From the cell containing the given text, extract its center point as [X, Y] coordinate. 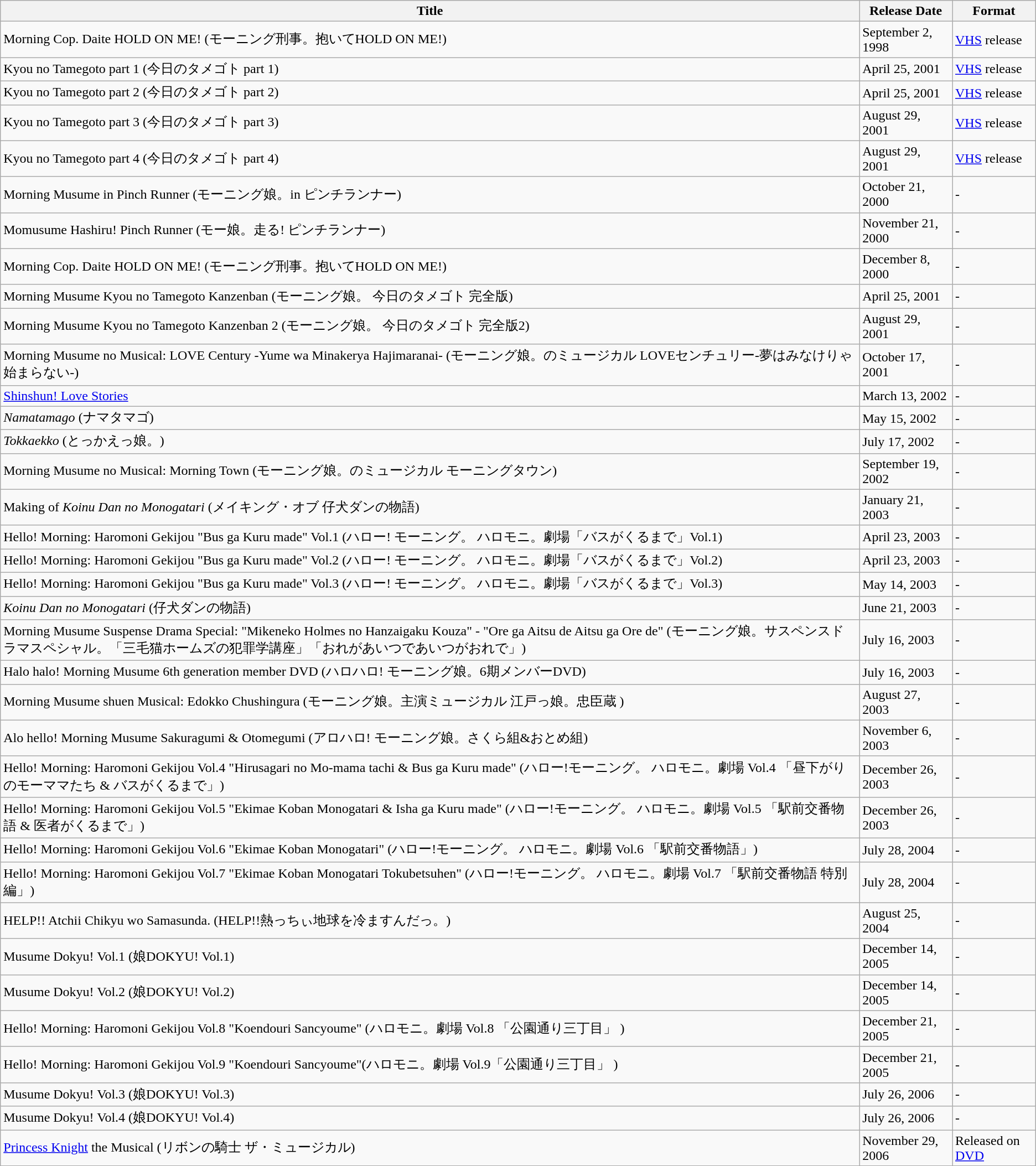
Tokkaekko (とっかえっ娘。) [430, 442]
HELP!! Atchii Chikyu wo Samasunda. (HELP!!熱っちぃ地球を冷ますんだっ。) [430, 921]
Halo halo! Morning Musume 6th generation member DVD (ハロハロ! モーニング娘。6期メンバーDVD) [430, 673]
Musume Dokyu! Vol.2 (娘DOKYU! Vol.2) [430, 993]
March 13, 2002 [906, 396]
Morning Musume no Musical: Morning Town (モーニング娘。のミュージカル モーニングタウン) [430, 471]
Hello! Morning: Haromoni Gekijou Vol.4 "Hirusagari no Mo-mama tachi & Bus ga Kuru made" (ハロー!モーニング。 ハロモニ。劇場 Vol.4 「昼下がりのモーママたち & バスがくるまで」) [430, 776]
January 21, 2003 [906, 507]
Morning Musume Kyou no Tamegoto Kanzenban (モーニング娘。 今日のタメゴト 完全版) [430, 297]
August 25, 2004 [906, 921]
Morning Musume no Musical: LOVE Century -Yume wa Minakerya Hajimaranai- (モーニング娘。のミュージカル LOVEセンチュリー-夢はみなけりゃ始まらない-) [430, 365]
Kyou no Tamegoto part 2 (今日のタメゴト part 2) [430, 93]
Princess Knight the Musical (リボンの騎士 ザ・ミュージカル) [430, 1148]
November 6, 2003 [906, 738]
December 8, 2000 [906, 267]
Hello! Morning: Haromoni Gekijou Vol.9 "Koendouri Sancyoume"(ハロモニ。劇場 Vol.9「公園通り三丁目」 ) [430, 1065]
Kyou no Tamegoto part 4 (今日のタメゴト part 4) [430, 158]
Musume Dokyu! Vol.4 (娘DOKYU! Vol.4) [430, 1118]
Morning Musume shuen Musical: Edokko Chushingura (モーニング娘。主演ミュージカル 江戸っ娘。忠臣蔵 ) [430, 702]
Release Date [906, 11]
Alo hello! Morning Musume Sakuragumi & Otomegumi (アロハロ! モーニング娘。さくら組&おとめ組) [430, 738]
Morning Musume in Pinch Runner (モーニング娘。in ピンチランナー) [430, 195]
September 19, 2002 [906, 471]
Namatamago (ナマタマゴ) [430, 418]
Kyou no Tamegoto part 3 (今日のタメゴト part 3) [430, 123]
Hello! Morning: Haromoni Gekijou "Bus ga Kuru made" Vol.3 (ハロー! モーニング。 ハロモニ。劇場「バスがくるまで」Vol.3) [430, 584]
Shinshun! Love Stories [430, 396]
November 21, 2000 [906, 230]
Title [430, 11]
Morning Musume Kyou no Tamegoto Kanzenban 2 (モーニング娘。 今日のタメゴト 完全版2) [430, 327]
Making of Koinu Dan no Monogatari (メイキング・オブ 仔犬ダンの物語) [430, 507]
Koinu Dan no Monogatari (仔犬ダンの物語) [430, 608]
Musume Dokyu! Vol.1 (娘DOKYU! Vol.1) [430, 956]
June 21, 2003 [906, 608]
October 17, 2001 [906, 365]
Musume Dokyu! Vol.3 (娘DOKYU! Vol.3) [430, 1095]
October 21, 2000 [906, 195]
September 2, 1998 [906, 40]
May 15, 2002 [906, 418]
November 29, 2006 [906, 1148]
August 27, 2003 [906, 702]
July 17, 2002 [906, 442]
Kyou no Tamegoto part 1 (今日のタメゴト part 1) [430, 70]
May 14, 2003 [906, 584]
Released on DVD [994, 1148]
Hello! Morning: Haromoni Gekijou Vol.5 "Ekimae Koban Monogatari & Isha ga Kuru made" (ハロー!モーニング。 ハロモニ。劇場 Vol.5 「駅前交番物語 & 医者がくるまで」) [430, 817]
Hello! Morning: Haromoni Gekijou Vol.6 "Ekimae Koban Monogatari" (ハロー!モーニング。 ハロモニ。劇場 Vol.6 「駅前交番物語」) [430, 850]
Hello! Morning: Haromoni Gekijou "Bus ga Kuru made" Vol.2 (ハロー! モーニング。 ハロモニ。劇場「バスがくるまで」Vol.2) [430, 561]
Format [994, 11]
Hello! Morning: Haromoni Gekijou Vol.7 "Ekimae Koban Monogatari Tokubetsuhen" (ハロー!モーニング。 ハロモニ。劇場 Vol.7 「駅前交番物語 特別編」) [430, 882]
Hello! Morning: Haromoni Gekijou "Bus ga Kuru made" Vol.1 (ハロー! モーニング。 ハロモニ。劇場「バスがくるまで」Vol.1) [430, 537]
Hello! Morning: Haromoni Gekijou Vol.8 "Koendouri Sancyoume" (ハロモニ。劇場 Vol.8 「公園通り三丁目」 ) [430, 1028]
Momusume Hashiru! Pinch Runner (モー娘。走る! ピンチランナー) [430, 230]
